Locate the cell with the specified text and output its [X, Y] center coordinate. 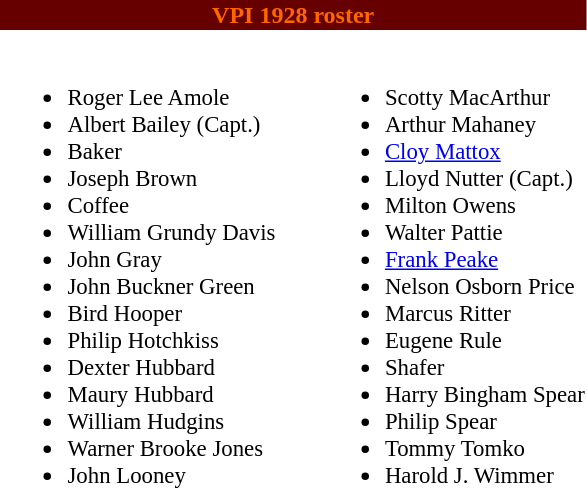
VPI 1928 roster [293, 15]
